Detect which cell encompasses the target text, then output its [x, y] center coordinate. 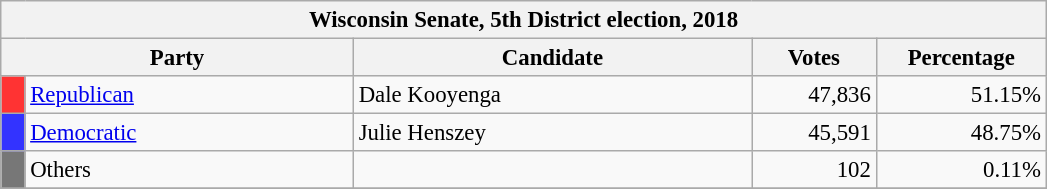
45,591 [814, 133]
Republican [189, 95]
Julie Henszey [552, 133]
Candidate [552, 58]
51.15% [961, 95]
47,836 [814, 95]
Dale Kooyenga [552, 95]
0.11% [961, 170]
Others [189, 170]
Party [178, 58]
Votes [814, 58]
48.75% [961, 133]
Percentage [961, 58]
Wisconsin Senate, 5th District election, 2018 [524, 20]
Democratic [189, 133]
102 [814, 170]
